Search for the cell housing the specified text and yield its (x, y) center coordinate. 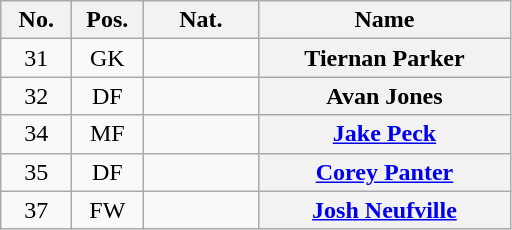
Name (384, 20)
32 (36, 96)
31 (36, 58)
37 (36, 210)
Pos. (108, 20)
Nat. (201, 20)
No. (36, 20)
35 (36, 172)
Josh Neufville (384, 210)
Corey Panter (384, 172)
Jake Peck (384, 134)
34 (36, 134)
Tiernan Parker (384, 58)
GK (108, 58)
MF (108, 134)
FW (108, 210)
Avan Jones (384, 96)
